Pinpoint the cell where the given text exists, returning its [X, Y] midpoint coordinate. 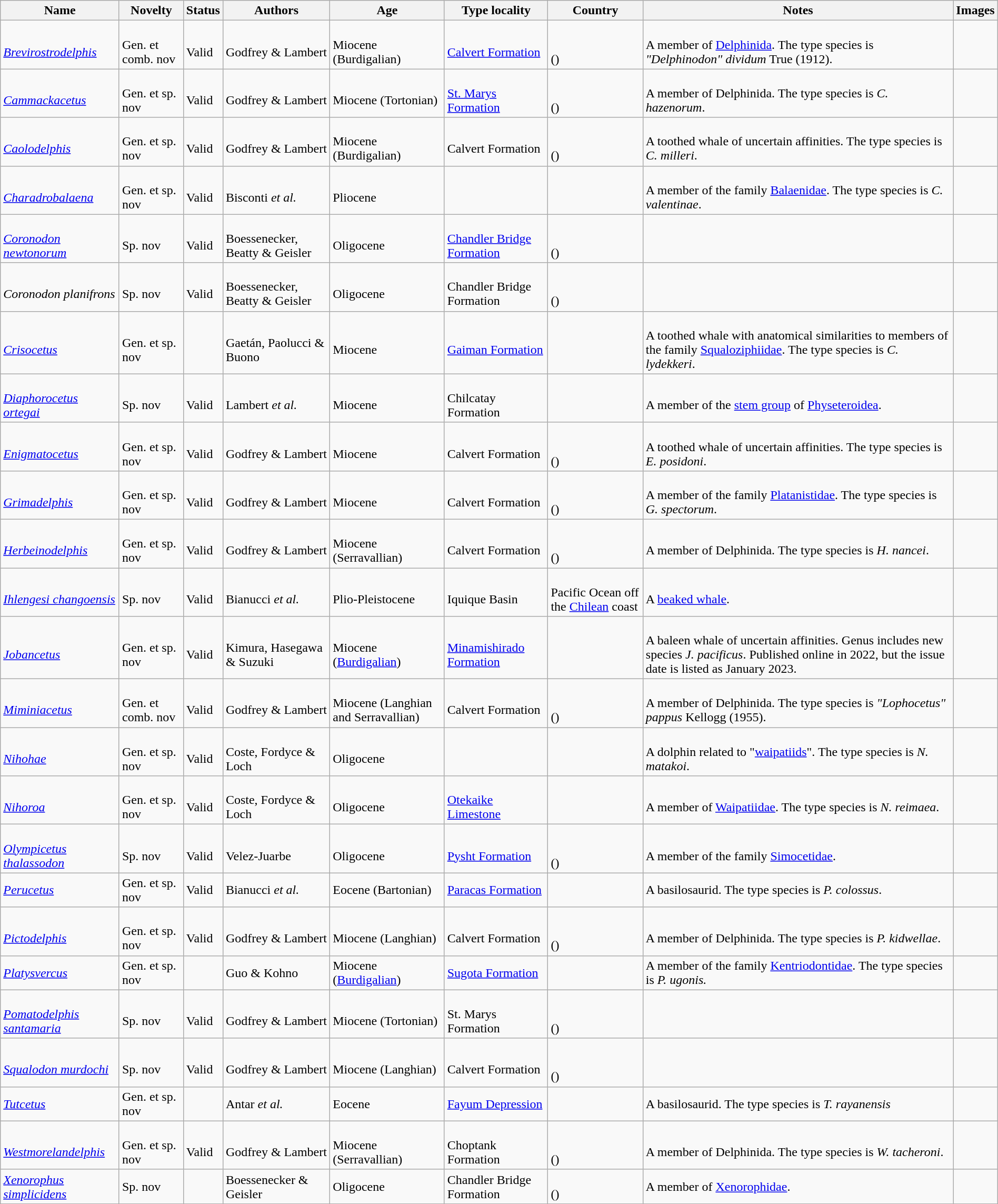
Coronodon planifrons [60, 287]
Fayum Depression [496, 1103]
Kimura, Hasegawa & Suzuki [276, 648]
Lambert et al. [276, 398]
Notes [798, 11]
Status [203, 11]
Images [975, 11]
Jobancetus [60, 648]
Enigmatocetus [60, 446]
Ihlengesi changoensis [60, 592]
Brevirostrodelphis [60, 45]
Gaetán, Paolucci & Buono [276, 342]
A member of Delphinida. The type species is P. kidwellae. [798, 931]
A member of the family Balaenidae. The type species is C. valentinae. [798, 190]
Pysht Formation [496, 849]
Nihoroa [60, 800]
Pomatodelphis santamaria [60, 1014]
A member of Delphinida. The type species is H. nancei. [798, 543]
A member of the stem group of Physeteroidea. [798, 398]
Herbeinodelphis [60, 543]
Antar et al. [276, 1103]
A member of Delphinida. The type species is "Delphinodon" dividum True (1912). [798, 45]
A member of the family Simocetidae. [798, 849]
A toothed whale with anatomical similarities to members of the family Squaloziphiidae. The type species is C. lydekkeri. [798, 342]
Iquique Basin [496, 592]
Diaphorocetus ortegai [60, 398]
A beaked whale. [798, 592]
Name [60, 11]
Country [595, 11]
Tutcetus [60, 1103]
A member of Delphinida. The type species is "Lophocetus" pappus Kellogg (1955). [798, 703]
Sugota Formation [496, 973]
Plio-Pleistocene [387, 592]
Grimadelphis [60, 495]
Pictodelphis [60, 931]
Guo & Kohno [276, 973]
A toothed whale of uncertain affinities. The type species is C. milleri. [798, 142]
Eocene [387, 1103]
Westmorelandelphis [60, 1145]
Gaiman Formation [496, 342]
Miminiacetus [60, 703]
Velez-Juarbe [276, 849]
Cammackacetus [60, 93]
A member of Delphinida. The type species is C. hazenorum. [798, 93]
Bisconti et al. [276, 190]
A member of the family Platanistidae. The type species is G. spectorum. [798, 495]
Charadrobalaena [60, 190]
Perucetus [60, 890]
A toothed whale of uncertain affinities. The type species is E. posidoni. [798, 446]
A dolphin related to "waipatiids". The type species is N. matakoi. [798, 752]
Choptank Formation [496, 1145]
Minamishirado Formation [496, 648]
A member of the family Kentriodontidae. The type species is P. ugonis. [798, 973]
Authors [276, 11]
Chilcatay Formation [496, 398]
Platysvercus [60, 973]
Nihohae [60, 752]
Coronodon newtonorum [60, 238]
Pliocene [387, 190]
Boessenecker & Geisler [276, 1187]
A member of Waipatiidae. The type species is N. reimaea. [798, 800]
A member of Xenorophidae. [798, 1187]
Paracas Formation [496, 890]
Pacific Ocean off the Chilean coast [595, 592]
A basilosaurid. The type species is P. colossus. [798, 890]
Eocene (Bartonian) [387, 890]
Crisocetus [60, 342]
Age [387, 11]
A member of Delphinida. The type species is W. tacheroni. [798, 1145]
Squalodon murdochi [60, 1062]
Caolodelphis [60, 142]
Novelty [151, 11]
Otekaike Limestone [496, 800]
Miocene (Langhian and Serravallian) [387, 703]
Olympicetus thalassodon [60, 849]
A basilosaurid. The type species is T. rayanensis [798, 1103]
Xenorophus simplicidens [60, 1187]
Type locality [496, 11]
